Detect which cell encompasses the target text, then output its (x, y) center coordinate. 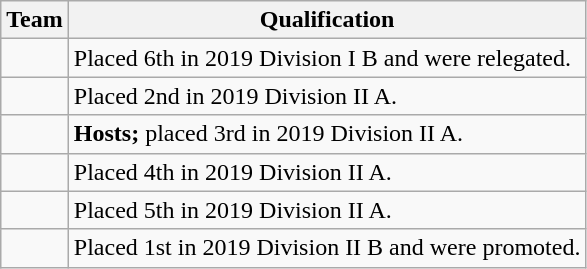
Qualification (327, 20)
Placed 6th in 2019 Division I B and were relegated. (327, 58)
Placed 5th in 2019 Division II A. (327, 210)
Placed 2nd in 2019 Division II A. (327, 96)
Placed 1st in 2019 Division II B and were promoted. (327, 248)
Placed 4th in 2019 Division II A. (327, 172)
Team (35, 20)
Hosts; placed 3rd in 2019 Division II A. (327, 134)
